Extract the (X, Y) coordinate from the center of the cell holding the provided text.  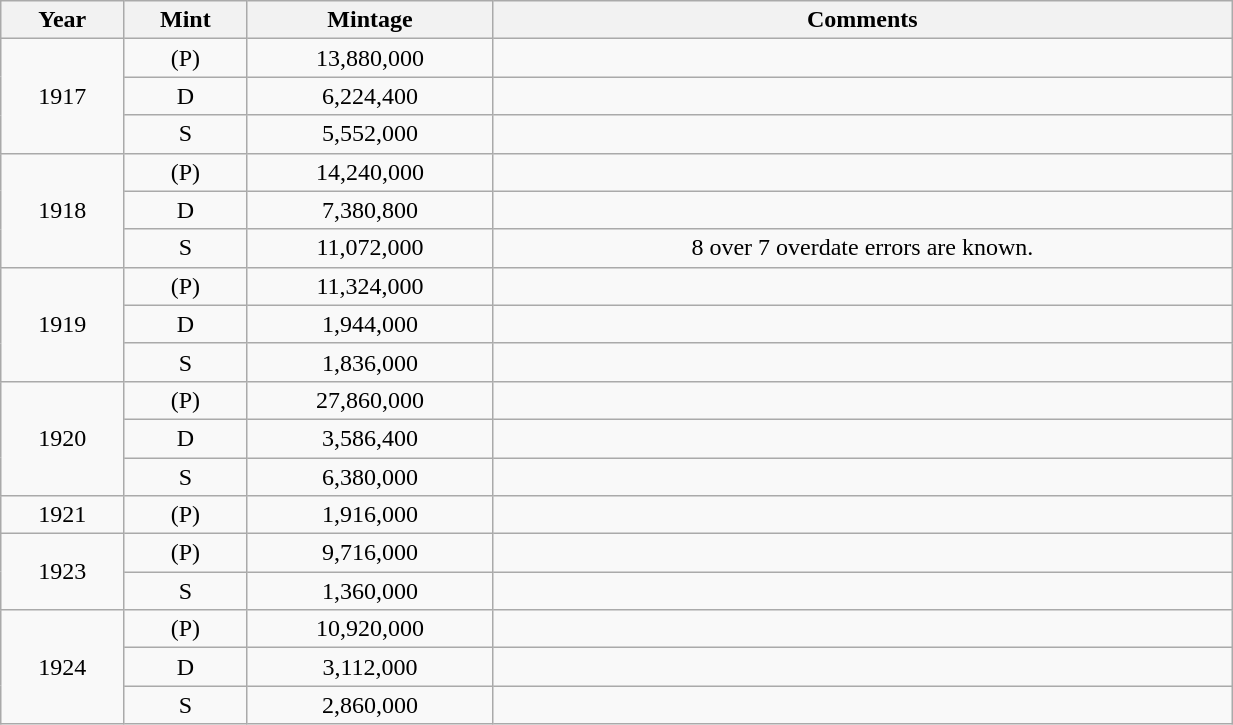
Comments (862, 20)
27,860,000 (370, 400)
11,072,000 (370, 248)
Year (62, 20)
1,836,000 (370, 362)
1920 (62, 438)
Mint (186, 20)
1924 (62, 667)
1917 (62, 96)
5,552,000 (370, 134)
9,716,000 (370, 553)
1,360,000 (370, 591)
1,916,000 (370, 515)
6,224,400 (370, 96)
1918 (62, 210)
10,920,000 (370, 629)
3,112,000 (370, 667)
3,586,400 (370, 438)
14,240,000 (370, 172)
1,944,000 (370, 324)
6,380,000 (370, 477)
7,380,800 (370, 210)
11,324,000 (370, 286)
2,860,000 (370, 705)
1923 (62, 572)
1919 (62, 324)
Mintage (370, 20)
13,880,000 (370, 58)
8 over 7 overdate errors are known. (862, 248)
1921 (62, 515)
